Output the [X, Y] coordinate of the center of the cell containing the given text.  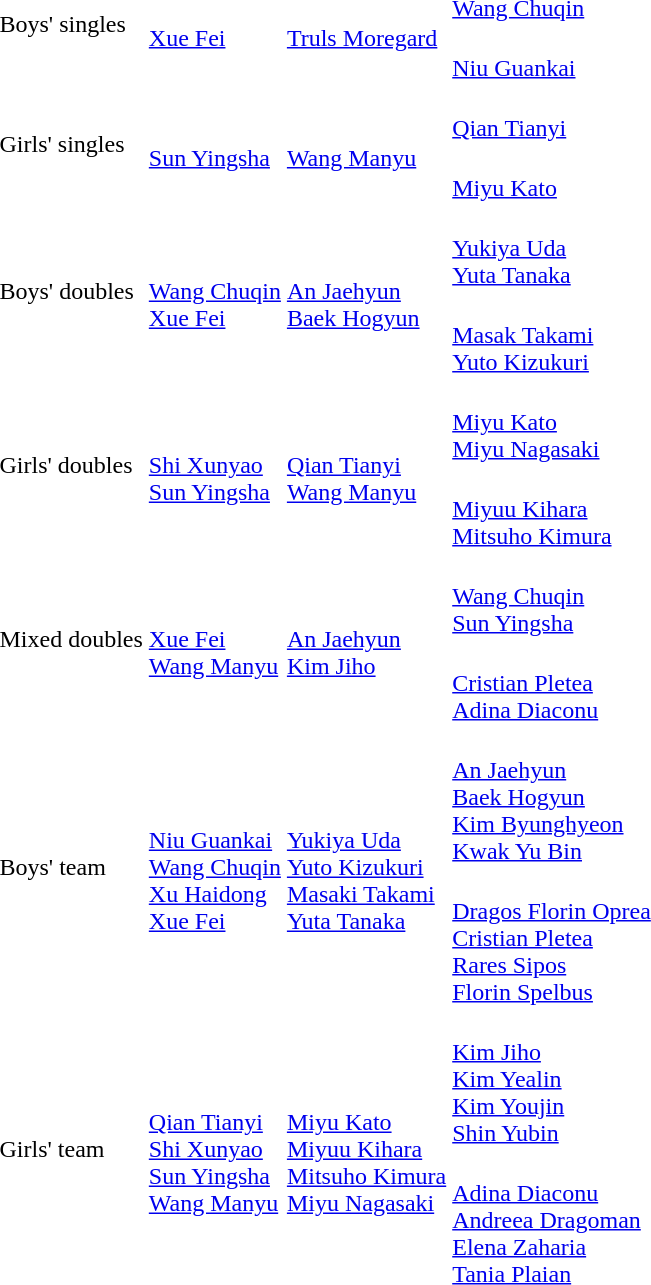
Wang Manyu [366, 144]
Shi XunyaoSun Yingsha [214, 466]
Sun Yingsha [214, 144]
Xue FeiWang Manyu [214, 640]
Wang ChuqinXue Fei [214, 292]
Qian TianyiWang Manyu [366, 466]
Niu Guankai Wang ChuqinXu HaidongXue Fei [214, 868]
Yukiya UdaYuto KizukuriMasaki TakamiYuta Tanaka [366, 868]
An JaehyunKim Jiho [366, 640]
An JaehyunBaek Hogyun [366, 292]
